Return (X, Y) of the center of cell containing provided text 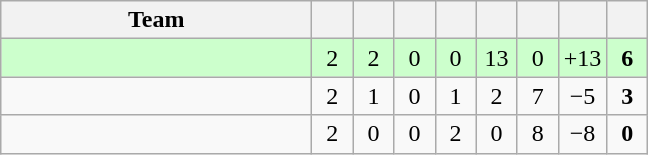
6 (628, 58)
7 (538, 96)
8 (538, 134)
3 (628, 96)
+13 (582, 58)
Team (156, 20)
−8 (582, 134)
13 (496, 58)
−5 (582, 96)
